Detect which cell encompasses the target text, then output its (x, y) center coordinate. 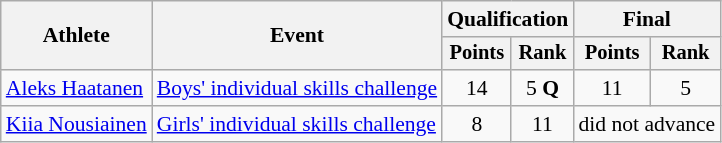
Aleks Haatanen (76, 88)
5 Q (542, 88)
14 (476, 88)
did not advance (646, 124)
Final (646, 19)
5 (686, 88)
Girls' individual skills challenge (297, 124)
Boys' individual skills challenge (297, 88)
Athlete (76, 36)
Event (297, 36)
Kiia Nousiainen (76, 124)
8 (476, 124)
Qualification (508, 19)
